Capture the cell that displays the provided text and extract its [x, y] central coordinate. 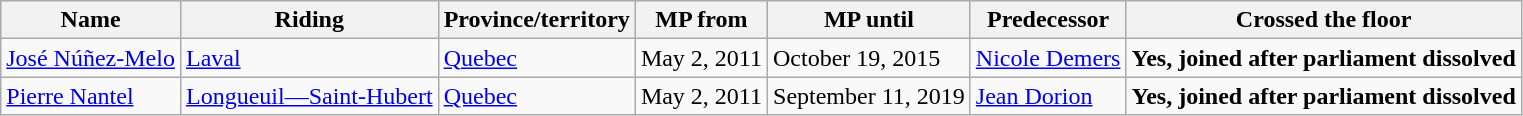
José Núñez-Melo [91, 58]
Province/territory [536, 20]
Name [91, 20]
Pierre Nantel [91, 96]
MP from [701, 20]
Predecessor [1048, 20]
Crossed the floor [1324, 20]
Longueuil—Saint-Hubert [309, 96]
Laval [309, 58]
October 19, 2015 [870, 58]
September 11, 2019 [870, 96]
Riding [309, 20]
Jean Dorion [1048, 96]
Nicole Demers [1048, 58]
MP until [870, 20]
